Find where the given text appears and provide that cell's center as (X, Y) coordinate. 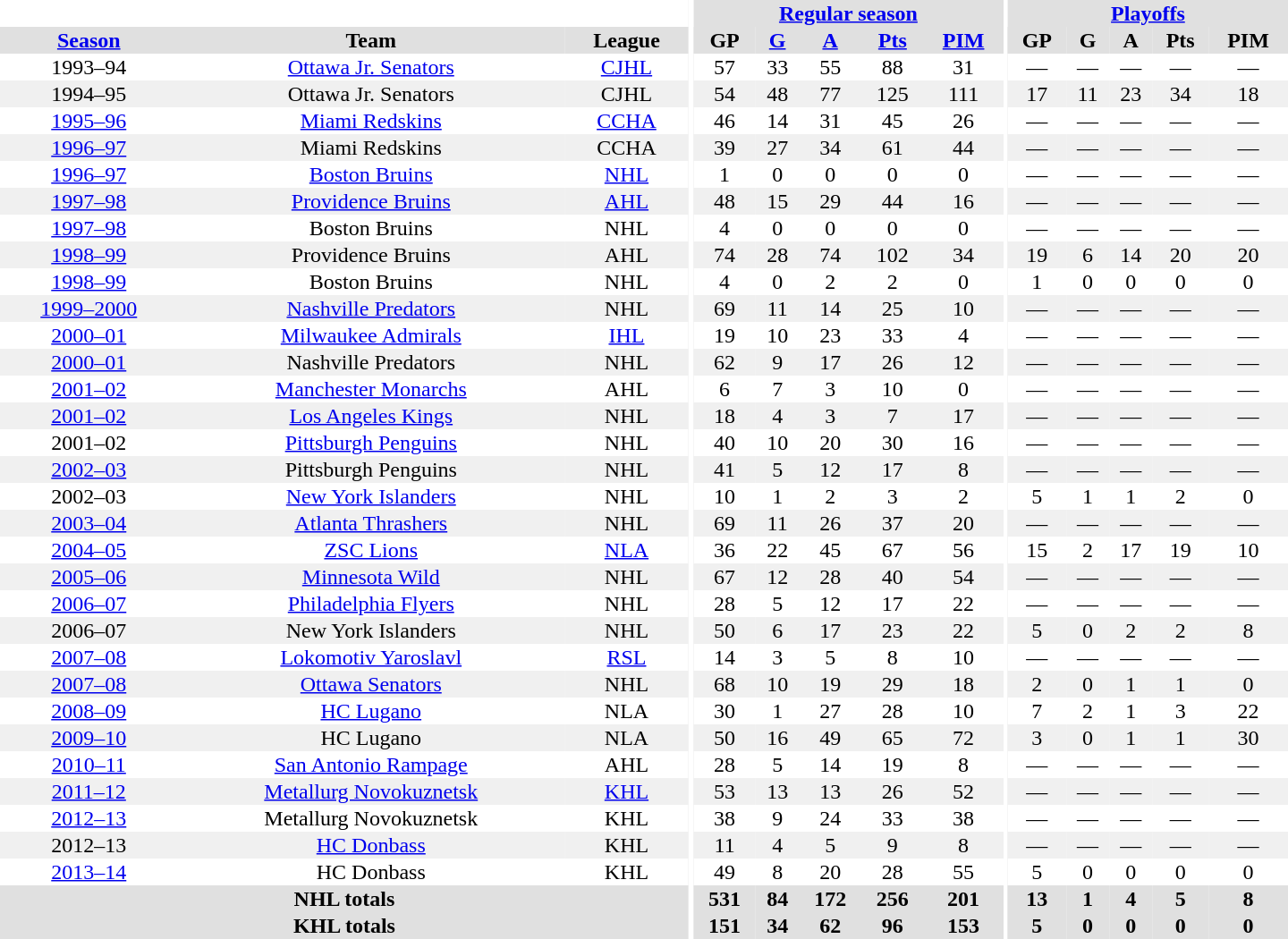
151 (724, 926)
2011–12 (89, 791)
League (626, 40)
56 (964, 550)
37 (893, 523)
1995–96 (89, 121)
2013–14 (89, 872)
Los Angeles Kings (372, 416)
1999–2000 (89, 309)
77 (830, 94)
Playoffs (1148, 13)
Philadelphia Flyers (372, 604)
2008–09 (89, 711)
25 (893, 309)
172 (830, 899)
NHL totals (344, 899)
36 (724, 550)
Team (372, 40)
57 (724, 67)
46 (724, 121)
41 (724, 469)
Milwaukee Admirals (372, 335)
1993–94 (89, 67)
ZSC Lions (372, 550)
2003–04 (89, 523)
111 (964, 94)
2009–10 (89, 738)
Season (89, 40)
RSL (626, 657)
Atlanta Thrashers (372, 523)
65 (893, 738)
53 (724, 791)
2005–06 (89, 577)
IHL (626, 335)
61 (893, 148)
39 (724, 148)
Ottawa Senators (372, 684)
153 (964, 926)
88 (893, 67)
96 (893, 926)
102 (893, 255)
72 (964, 738)
256 (893, 899)
2004–05 (89, 550)
Regular season (848, 13)
531 (724, 899)
125 (893, 94)
68 (724, 684)
24 (830, 818)
2010–11 (89, 765)
Minnesota Wild (372, 577)
52 (964, 791)
1994–95 (89, 94)
San Antonio Rampage (372, 765)
Lokomotiv Yaroslavl (372, 657)
KHL totals (344, 926)
201 (964, 899)
84 (777, 899)
Manchester Monarchs (372, 389)
